Return [x, y] of the center of cell containing provided text 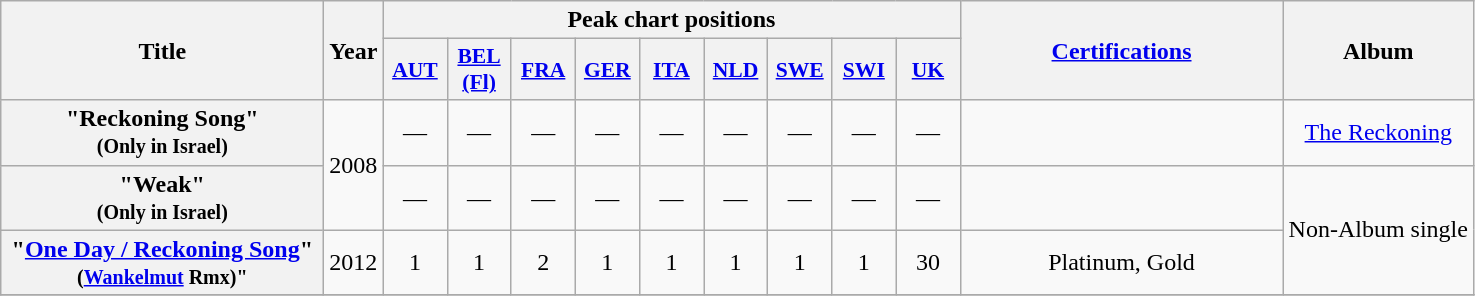
Platinum, Gold [1122, 262]
Title [162, 50]
Non-Album single [1378, 230]
AUT [415, 70]
2 [543, 262]
"One Day / Reckoning Song"(Wankelmut Rmx)" [162, 262]
Certifications [1122, 50]
The Reckoning [1378, 132]
"Weak"(Only in Israel) [162, 198]
UK [928, 70]
SWI [864, 70]
Year [354, 50]
"Reckoning Song"(Only in Israel) [162, 132]
2008 [354, 165]
BEL(Fl) [479, 70]
GER [607, 70]
30 [928, 262]
SWE [800, 70]
NLD [736, 70]
ITA [671, 70]
2012 [354, 262]
Album [1378, 50]
FRA [543, 70]
Peak chart positions [672, 20]
